Scan for the cell matching the given text and deliver its (x, y) coordinate at center. 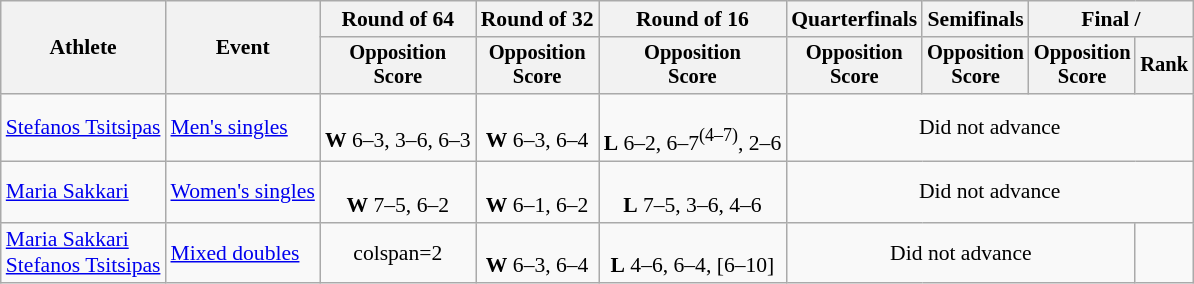
L 7–5, 3–6, 4–6 (693, 192)
Final / (1111, 19)
Maria Sakkari (84, 192)
Quarterfinals (854, 19)
Mixed doubles (242, 252)
Maria SakkariStefanos Tsitsipas (84, 252)
Event (242, 48)
W 6–3, 3–6, 6–3 (398, 128)
Round of 32 (538, 19)
W 7–5, 6–2 (398, 192)
Men's singles (242, 128)
Athlete (84, 48)
Round of 64 (398, 19)
Round of 16 (693, 19)
colspan=2 (398, 252)
Semifinals (976, 19)
Women's singles (242, 192)
Stefanos Tsitsipas (84, 128)
L 6–2, 6–7(4–7), 2–6 (693, 128)
L 4–6, 6–4, [6–10] (693, 252)
W 6–1, 6–2 (538, 192)
Rank (1164, 66)
